Return (X, Y) of the center of cell containing provided text 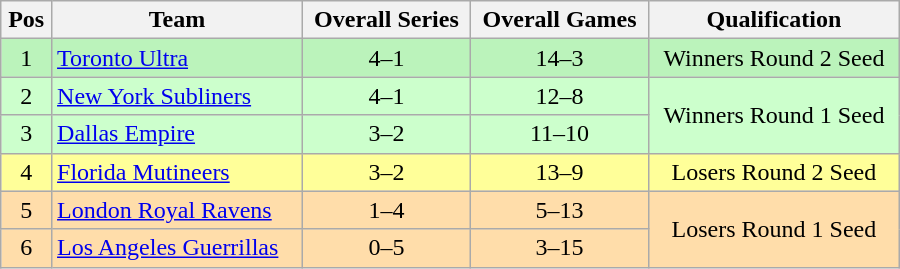
0–5 (386, 248)
Winners Round 2 Seed (774, 58)
Los Angeles Guerrillas (178, 248)
Pos (26, 20)
Team (178, 20)
1 (26, 58)
5 (26, 210)
Losers Round 2 Seed (774, 172)
Qualification (774, 20)
Overall Series (386, 20)
5–13 (559, 210)
London Royal Ravens (178, 210)
14–3 (559, 58)
Florida Mutineers (178, 172)
3 (26, 134)
Toronto Ultra (178, 58)
2 (26, 96)
Dallas Empire (178, 134)
13–9 (559, 172)
4 (26, 172)
12–8 (559, 96)
6 (26, 248)
Winners Round 1 Seed (774, 115)
Losers Round 1 Seed (774, 229)
11–10 (559, 134)
3–15 (559, 248)
1–4 (386, 210)
Overall Games (559, 20)
New York Subliners (178, 96)
